Detect which cell encompasses the target text, then output its [x, y] center coordinate. 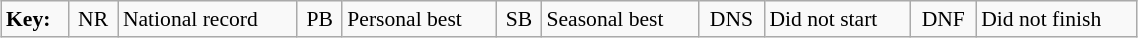
Did not start [837, 19]
DNF [943, 19]
Did not finish [1056, 19]
National record [208, 19]
DNS [731, 19]
Seasonal best [620, 19]
NR [93, 19]
SB [518, 19]
Key: [34, 19]
PB [320, 19]
Personal best [419, 19]
